Determine the (X, Y) coordinate at the center of the cell enclosing the given text.  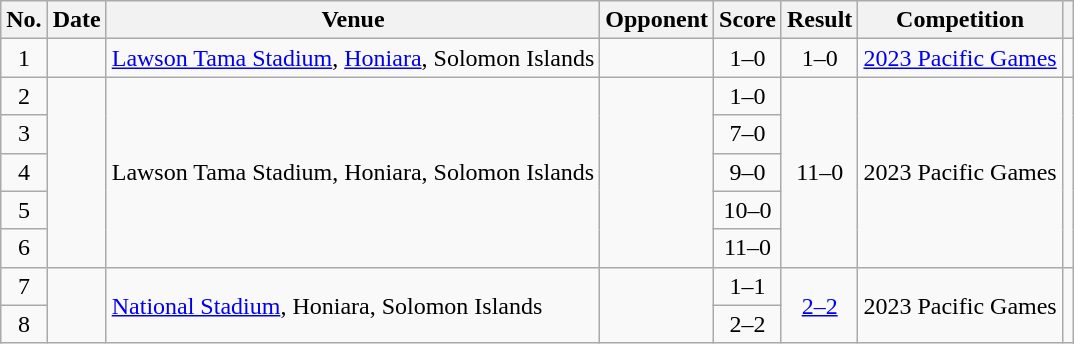
6 (24, 248)
1 (24, 58)
No. (24, 20)
7–0 (748, 134)
National Stadium, Honiara, Solomon Islands (353, 305)
5 (24, 210)
Venue (353, 20)
Score (748, 20)
Opponent (657, 20)
Result (819, 20)
4 (24, 172)
3 (24, 134)
9–0 (748, 172)
Date (76, 20)
10–0 (748, 210)
1–1 (748, 286)
Competition (960, 20)
8 (24, 324)
2 (24, 96)
7 (24, 286)
